Find where the given text appears and provide that cell's center as [x, y] coordinate. 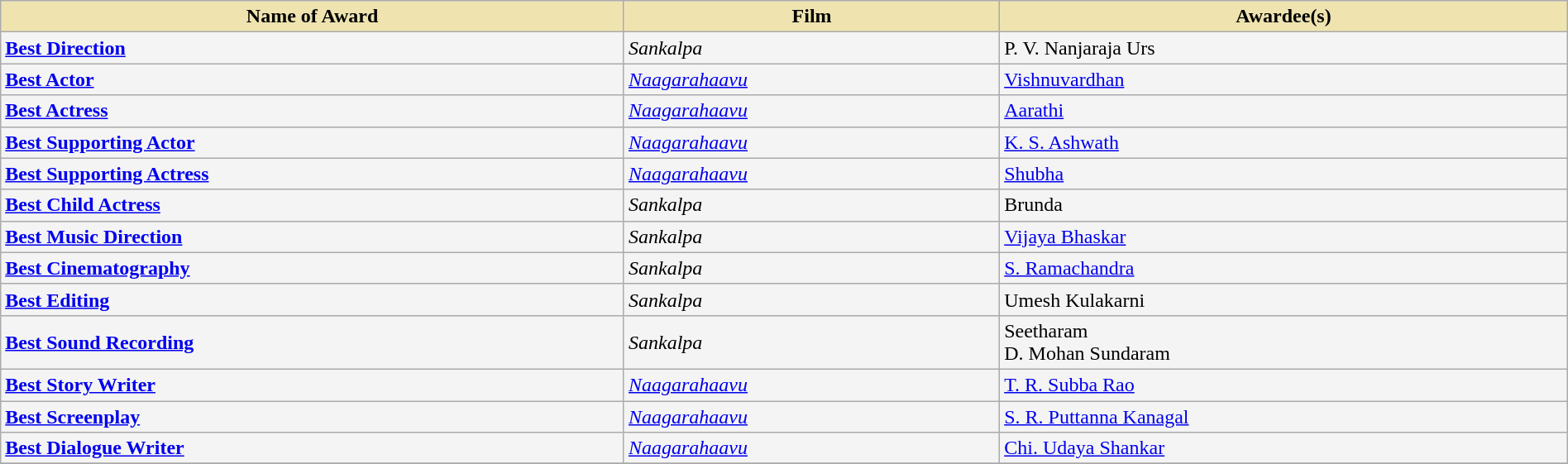
Best Music Direction [313, 237]
Best Actor [313, 79]
Best Screenplay [313, 416]
T. R. Subba Rao [1284, 385]
Best Supporting Actor [313, 142]
Best Actress [313, 111]
Aarathi [1284, 111]
S. Ramachandra [1284, 268]
Brunda [1284, 205]
K. S. Ashwath [1284, 142]
Best Story Writer [313, 385]
Best Dialogue Writer [313, 448]
Film [811, 17]
Best Supporting Actress [313, 174]
Name of Award [313, 17]
Shubha [1284, 174]
Chi. Udaya Shankar [1284, 448]
Best Child Actress [313, 205]
Awardee(s) [1284, 17]
Best Cinematography [313, 268]
S. R. Puttanna Kanagal [1284, 416]
P. V. Nanjaraja Urs [1284, 48]
Best Direction [313, 48]
Umesh Kulakarni [1284, 299]
Vishnuvardhan [1284, 79]
SeetharamD. Mohan Sundaram [1284, 342]
Vijaya Bhaskar [1284, 237]
Best Editing [313, 299]
Best Sound Recording [313, 342]
